Identify which cell holds the provided text, then report its (X, Y) central coordinate. 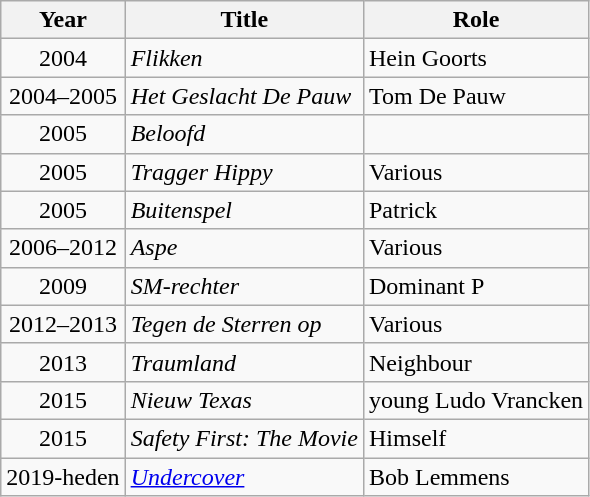
Tom De Pauw (476, 96)
Safety First: The Movie (244, 438)
Buitenspel (244, 210)
2009 (63, 286)
Traumland (244, 362)
Aspe (244, 248)
Flikken (244, 58)
Dominant P (476, 286)
2019-heden (63, 477)
Het Geslacht De Pauw (244, 96)
2006–2012 (63, 248)
2013 (63, 362)
Himself (476, 438)
Tegen de Sterren op (244, 324)
Beloofd (244, 134)
SM-rechter (244, 286)
Tragger Hippy (244, 172)
Nieuw Texas (244, 400)
2012–2013 (63, 324)
2004 (63, 58)
Title (244, 20)
Neighbour (476, 362)
Undercover (244, 477)
Patrick (476, 210)
Role (476, 20)
2004–2005 (63, 96)
young Ludo Vrancken (476, 400)
Hein Goorts (476, 58)
Bob Lemmens (476, 477)
Year (63, 20)
